Locate the cell with the specified text and output its [X, Y] center coordinate. 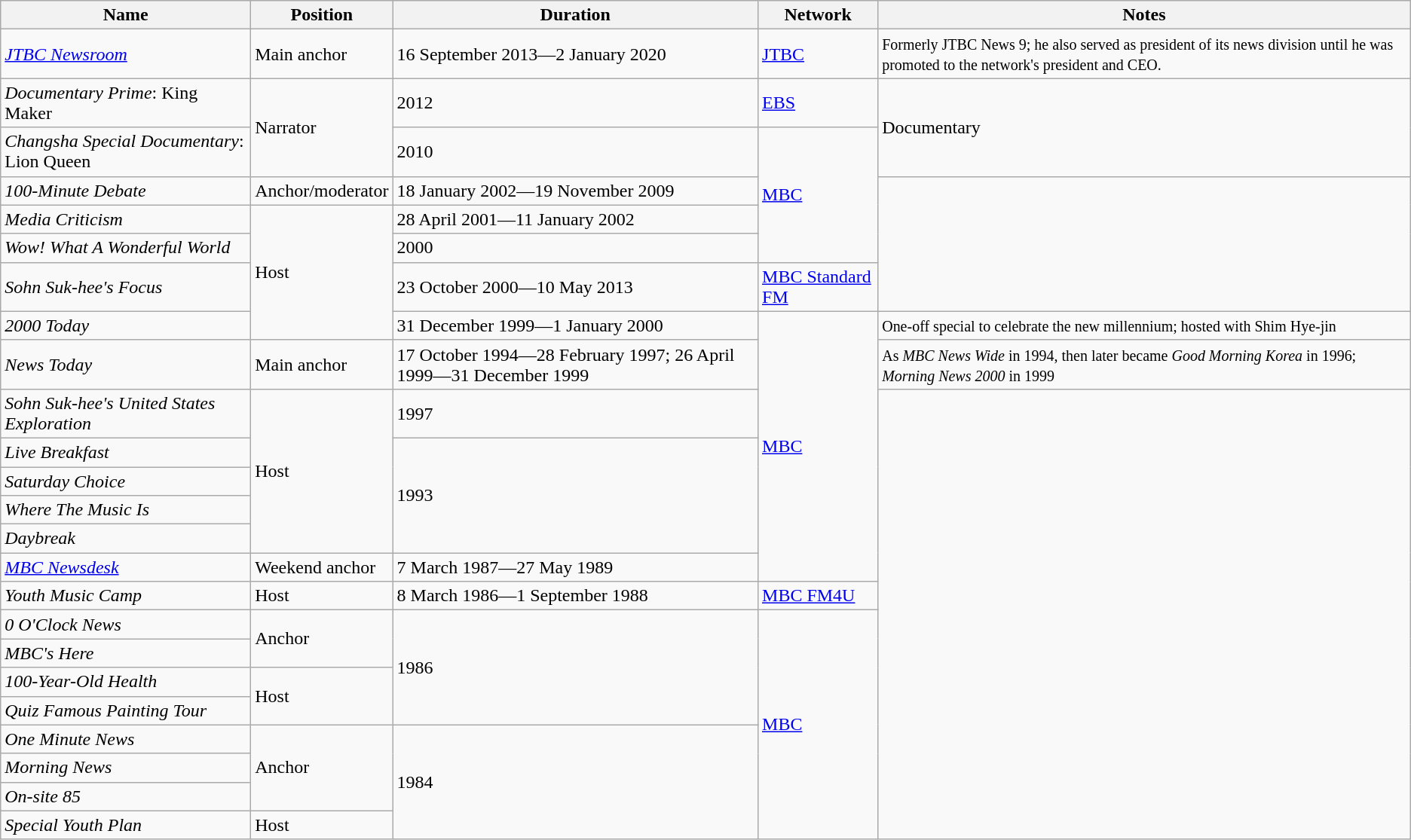
28 April 2001—11 January 2002 [575, 219]
1993 [575, 495]
Sohn Suk-hee's United States Exploration [126, 413]
One-off special to celebrate the new millennium; hosted with Shim Hye-jin [1144, 325]
Media Criticism [126, 219]
18 January 2002—19 November 2009 [575, 191]
One Minute News [126, 739]
Quiz Famous Painting Tour [126, 710]
Anchor/moderator [322, 191]
100-Minute Debate [126, 191]
Saturday Choice [126, 481]
2012 [575, 102]
MBC FM4U [819, 596]
Sohn Suk-hee's Focus [126, 286]
100-Year-Old Health [126, 682]
2010 [575, 152]
Special Youth Plan [126, 825]
1997 [575, 413]
0 O'Clock News [126, 625]
JTBC [819, 54]
Documentary Prime: King Maker [126, 102]
Live Breakfast [126, 452]
Weekend anchor [322, 567]
Network [819, 15]
17 October 1994—28 February 1997; 26 April 1999—31 December 1999 [575, 365]
Wow! What A Wonderful World [126, 248]
JTBC Newsroom [126, 54]
Daybreak [126, 539]
2000 Today [126, 325]
7 March 1987—27 May 1989 [575, 567]
Changsha Special Documentary: Lion Queen [126, 152]
Notes [1144, 15]
As MBC News Wide in 1994, then later became Good Morning Korea in 1996; Morning News 2000 in 1999 [1144, 365]
News Today [126, 365]
MBC's Here [126, 653]
EBS [819, 102]
Position [322, 15]
Youth Music Camp [126, 596]
Formerly JTBC News 9; he also served as president of its news division until he was promoted to the network's president and CEO. [1144, 54]
2000 [575, 248]
31 December 1999—1 January 2000 [575, 325]
Name [126, 15]
Narrator [322, 127]
1986 [575, 667]
Morning News [126, 768]
23 October 2000—10 May 2013 [575, 286]
MBC Newsdesk [126, 567]
Documentary [1144, 127]
Duration [575, 15]
Where The Music Is [126, 510]
8 March 1986—1 September 1988 [575, 596]
On-site 85 [126, 796]
1984 [575, 782]
MBC Standard FM [819, 286]
16 September 2013—2 January 2020 [575, 54]
